Locate the cell with the specified text and output its (x, y) center coordinate. 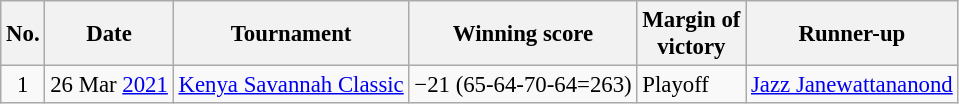
Margin ofvictory (692, 34)
26 Mar 2021 (109, 85)
1 (23, 85)
Kenya Savannah Classic (291, 85)
Tournament (291, 34)
Winning score (523, 34)
Runner-up (852, 34)
−21 (65-64-70-64=263) (523, 85)
Date (109, 34)
No. (23, 34)
Playoff (692, 85)
Jazz Janewattananond (852, 85)
